Determine the (x, y) coordinate at the center of the cell enclosing the given text.  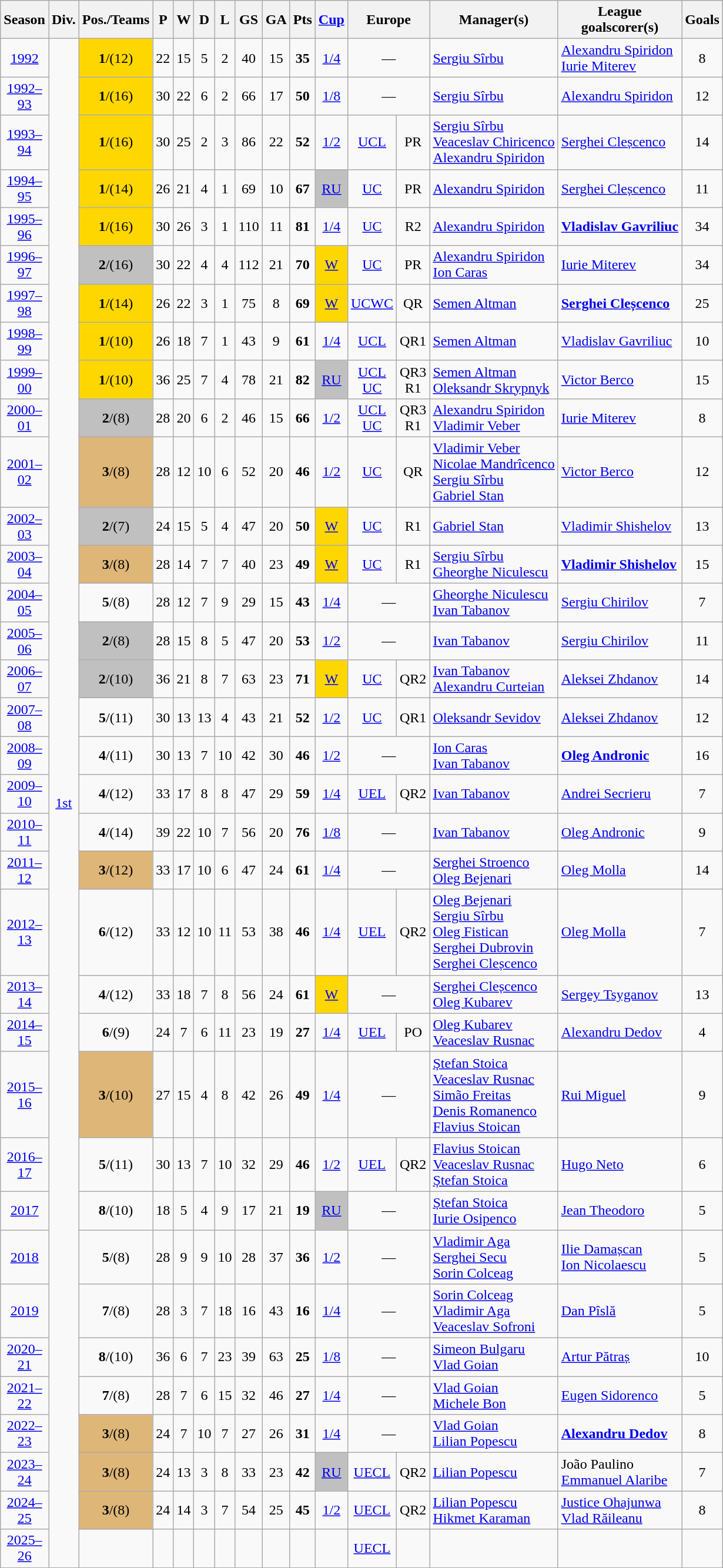
Sergiu Sîrbu Veaceslav Chiricenco Alexandru Spiridon (494, 142)
70 (302, 264)
6/(12) (116, 932)
Goals (702, 20)
2012–13 (25, 932)
Ilie Damașcan Ion Nicolaescu (620, 1257)
Artur Pătraș (620, 1358)
Pts (302, 20)
2017 (25, 1211)
Lilian Popescu Hikmet Karaman (494, 1510)
Ștefan Stoica Veaceslav Rusnac Simão Freitas Denis Romanenco Flavius Stoican (494, 1094)
75 (249, 303)
1997–98 (25, 303)
2/(7) (116, 525)
Alexandru Spiridon Ion Caras (494, 264)
2025–26 (25, 1548)
Leaguegoalscorer(s) (620, 20)
Alexandru Spiridon Vladimir Veber (494, 417)
Hugo Neto (620, 1164)
1992–93 (25, 96)
31 (302, 1434)
GA (276, 20)
Justice Ohajunwa Vlad Răileanu (620, 1510)
2014–15 (25, 1032)
Manager(s) (494, 20)
2002–03 (25, 525)
2006–07 (25, 679)
45 (302, 1510)
Lilian Popescu (494, 1472)
37 (276, 1257)
3/(12) (116, 870)
Sergey Tsyganov (620, 994)
67 (302, 188)
112 (249, 264)
Andrei Secrieru (620, 793)
2024–25 (25, 1510)
Vladimir Aga Serghei Secu Sorin Colceag (494, 1257)
2022–23 (25, 1434)
4/(14) (116, 832)
38 (276, 932)
2021–22 (25, 1395)
Season (25, 20)
D (205, 20)
Flavius Stoican Veaceslav Rusnac Ștefan Stoica (494, 1164)
Vlad Goian Lilian Popescu (494, 1434)
1995–96 (25, 227)
54 (249, 1510)
3/(10) (116, 1094)
2020–21 (25, 1358)
Serghei Cleșcenco Oleg Kubarev (494, 994)
Eugen Sidorenco (620, 1395)
2007–08 (25, 717)
Ivan Tabanov Alexandru Curteian (494, 679)
1st (63, 803)
Sergiu Sîrbu Gheorghe Niculescu (494, 564)
GS (249, 20)
2009–10 (25, 793)
2003–04 (25, 564)
1996–97 (25, 264)
2019 (25, 1311)
2000–01 (25, 417)
78 (249, 380)
2/(10) (116, 679)
Pos./Teams (116, 20)
Oleksandr Sevidov (494, 717)
35 (302, 58)
Gheorghe Niculescu Ivan Tabanov (494, 603)
Alexandru Spiridon Iurie Miterev (620, 58)
1/(12) (116, 58)
Vladimir Veber Nicolae Mandrîcenco Sergiu Sîrbu Gabriel Stan (494, 471)
Europe (388, 20)
Vlad Goian Michele Bon (494, 1395)
2015–16 (25, 1094)
1998–99 (25, 341)
71 (302, 679)
Ștefan Stoica Iurie Osipenco (494, 1211)
R2 (413, 227)
2008–09 (25, 756)
2001–02 (25, 471)
Cup (332, 20)
L (225, 20)
Dan Pîslă (620, 1311)
86 (249, 142)
P (163, 20)
2011–12 (25, 870)
Ion Caras Ivan Tabanov (494, 756)
Sorin Colceag Vladimir Aga Veaceslav Sofroni (494, 1311)
82 (302, 380)
Semen Altman Oleksandr Skrypnyk (494, 380)
110 (249, 227)
2010–11 (25, 832)
2/(16) (116, 264)
4/(11) (116, 756)
UCWC (371, 303)
Simeon Bulgaru Vlad Goian (494, 1358)
Oleg Bejenari Sergiu Sîrbu Oleg Fistican Serghei Dubrovin Serghei Cleșcenco (494, 932)
1992 (25, 58)
Oleg Kubarev Veaceslav Rusnac (494, 1032)
76 (302, 832)
6/(9) (116, 1032)
1994–95 (25, 188)
1999–00 (25, 380)
2005–06 (25, 641)
Jean Theodoro (620, 1211)
59 (302, 793)
Rui Miguel (620, 1094)
João Paulino Emmanuel Alaribe (620, 1472)
PO (413, 1032)
2018 (25, 1257)
2016–17 (25, 1164)
Div. (63, 20)
Serghei Stroenco Oleg Bejenari (494, 870)
Gabriel Stan (494, 525)
1993–94 (25, 142)
81 (302, 227)
2023–24 (25, 1472)
2004–05 (25, 603)
2013–14 (25, 994)
